Return [X, Y] of the center of cell containing provided text 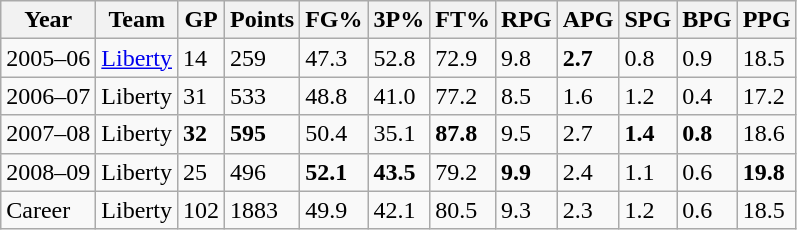
3P% [399, 20]
31 [202, 96]
9.3 [527, 210]
2005–06 [48, 58]
14 [202, 58]
35.1 [399, 134]
42.1 [399, 210]
1.1 [648, 172]
48.8 [334, 96]
41.0 [399, 96]
2.3 [588, 210]
Career [48, 210]
77.2 [463, 96]
BPG [707, 20]
79.2 [463, 172]
Points [262, 20]
1.6 [588, 96]
APG [588, 20]
43.5 [399, 172]
0.4 [707, 96]
52.8 [399, 58]
18.6 [766, 134]
0.9 [707, 58]
19.8 [766, 172]
50.4 [334, 134]
9.8 [527, 58]
GP [202, 20]
FG% [334, 20]
49.9 [334, 210]
87.8 [463, 134]
259 [262, 58]
2006–07 [48, 96]
1883 [262, 210]
17.2 [766, 96]
8.5 [527, 96]
2008–09 [48, 172]
1.4 [648, 134]
102 [202, 210]
533 [262, 96]
595 [262, 134]
25 [202, 172]
32 [202, 134]
2007–08 [48, 134]
496 [262, 172]
72.9 [463, 58]
SPG [648, 20]
RPG [527, 20]
52.1 [334, 172]
47.3 [334, 58]
9.5 [527, 134]
PPG [766, 20]
FT% [463, 20]
Year [48, 20]
Team [137, 20]
80.5 [463, 210]
9.9 [527, 172]
2.4 [588, 172]
